Pinpoint the cell where the given text exists, returning its [x, y] midpoint coordinate. 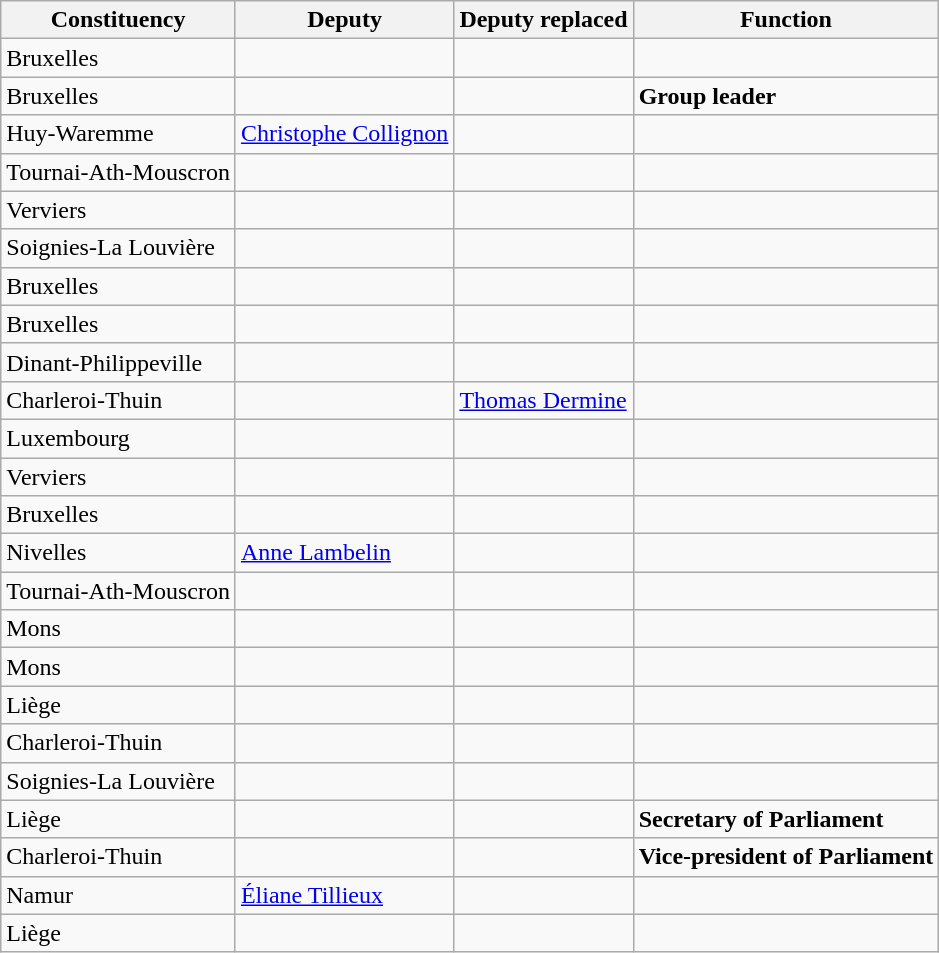
Deputy replaced [544, 20]
Group leader [786, 96]
Nivelles [118, 553]
Constituency [118, 20]
Anne Lambelin [344, 553]
Éliane Tillieux [344, 895]
Function [786, 20]
Huy-Waremme [118, 134]
Vice-president of Parliament [786, 857]
Christophe Collignon [344, 134]
Luxembourg [118, 438]
Namur [118, 895]
Thomas Dermine [544, 400]
Dinant-Philippeville [118, 362]
Deputy [344, 20]
Secretary of Parliament [786, 819]
